Identify which cell holds the provided text, then report its [X, Y] central coordinate. 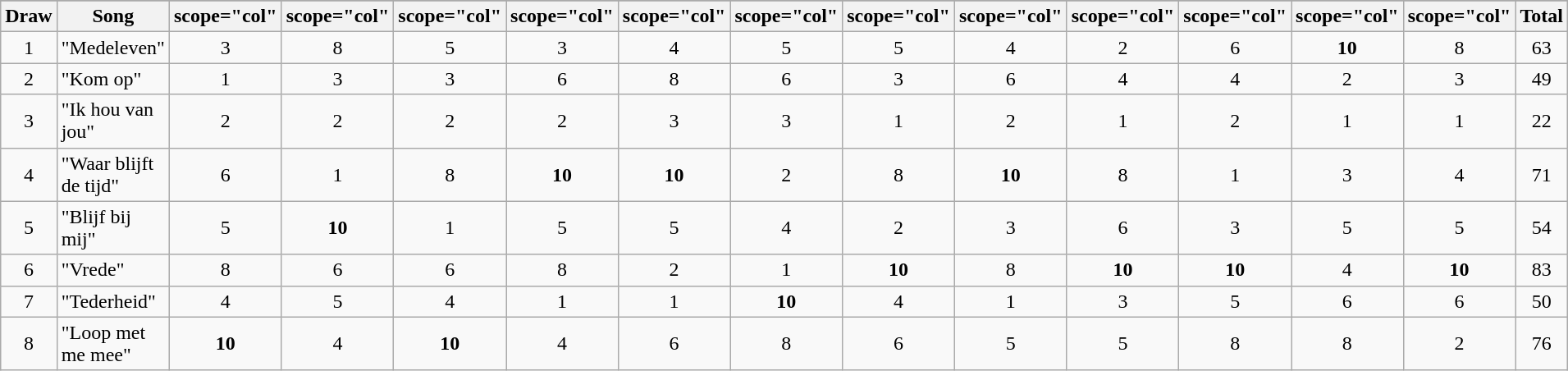
"Tederheid" [113, 301]
63 [1542, 48]
"Blijf bij mij" [113, 228]
54 [1542, 228]
49 [1542, 79]
22 [1542, 121]
"Waar blijft de tijd" [113, 174]
Total [1542, 16]
Song [113, 16]
"Vrede" [113, 270]
"Loop met me mee" [113, 343]
7 [29, 301]
"Ik hou van jou" [113, 121]
71 [1542, 174]
Draw [29, 16]
"Medeleven" [113, 48]
"Kom op" [113, 79]
50 [1542, 301]
76 [1542, 343]
83 [1542, 270]
